Identify which cell holds the provided text, then report its [X, Y] central coordinate. 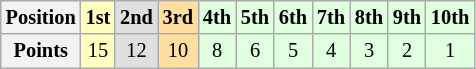
Points [41, 51]
Position [41, 17]
6th [293, 17]
12 [136, 51]
2nd [136, 17]
4th [217, 17]
1st [98, 17]
9th [407, 17]
15 [98, 51]
1 [450, 51]
3 [369, 51]
3rd [178, 17]
10th [450, 17]
6 [255, 51]
4 [331, 51]
8 [217, 51]
10 [178, 51]
5th [255, 17]
2 [407, 51]
5 [293, 51]
7th [331, 17]
8th [369, 17]
